Find where the given text appears and provide that cell's center as [x, y] coordinate. 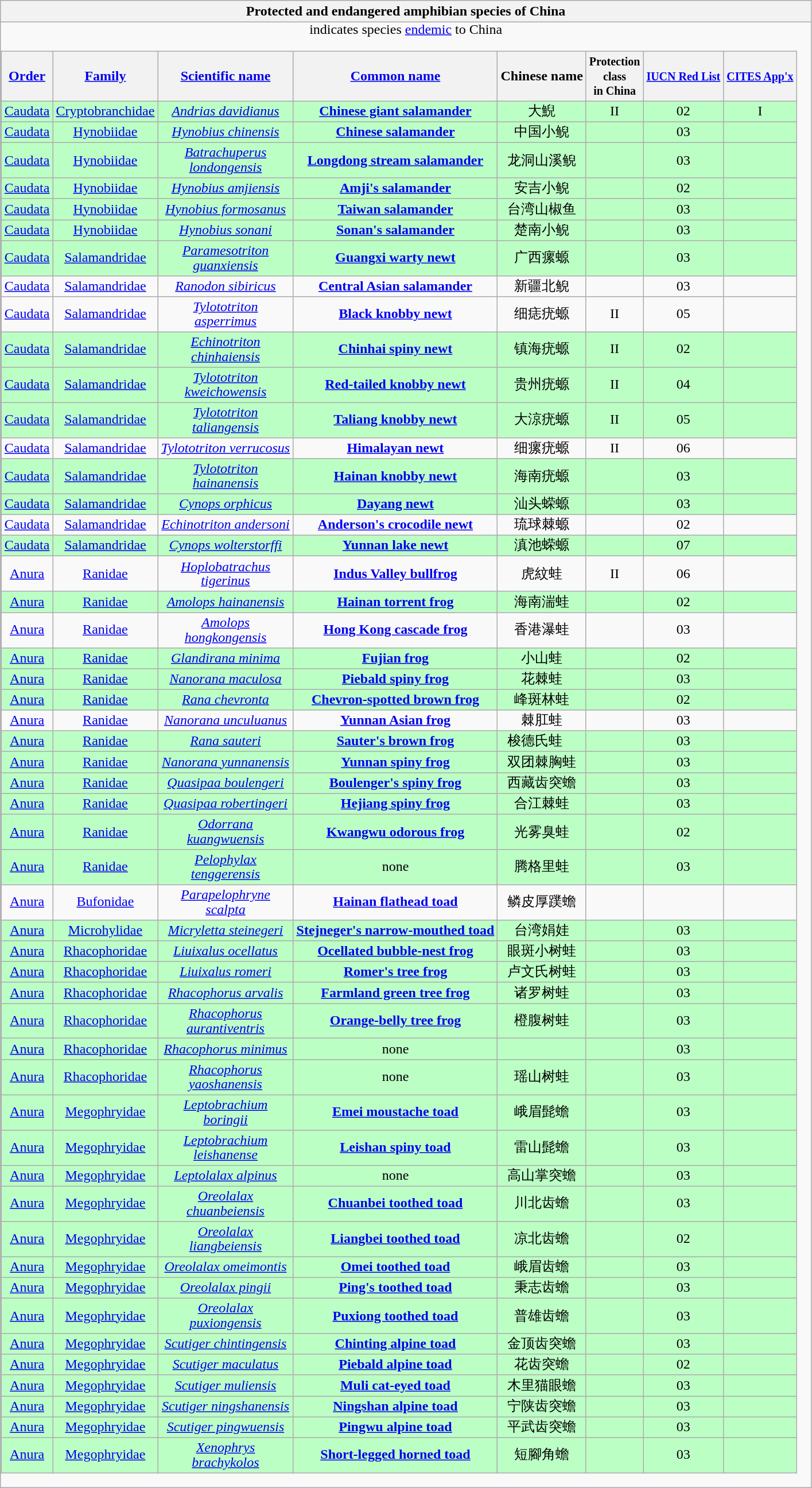
Echinotriton chinhaiensis [226, 349]
Oreolalax puxiongensis [226, 1316]
Liuixalus ocellatus [226, 951]
Guangxi warty newt [395, 258]
Farmland green tree frog [395, 993]
Himalayan newt [395, 448]
Chuanbei toothed toad [395, 1203]
Scutiger ningshanensis [226, 1406]
西藏齿突蟾 [542, 783]
Chinese salamander [395, 132]
滇池蝾螈 [542, 546]
合江棘蛙 [542, 804]
Liangbei toothed toad [395, 1239]
光雾臭蛙 [542, 831]
Scutiger chintingensis [226, 1344]
楚南小鲵 [542, 230]
大涼疣螈 [542, 420]
Order [27, 77]
Chinese name [542, 77]
高山掌突蟾 [542, 1176]
Micryletta steinegeri [226, 930]
双团棘胸蛙 [542, 762]
Cynops orphicus [226, 504]
金顶齿突蟾 [542, 1344]
琉球棘螈 [542, 525]
Amolops hongkongensis [226, 630]
Quasipaa robertingeri [226, 804]
Microhylidae [106, 930]
Dayang newt [395, 504]
峨眉齿蟾 [542, 1267]
Andrias davidianus [226, 111]
Tylototriton verrucosus [226, 448]
Tylototriton kweichowensis [226, 385]
Emei moustache toad [395, 1113]
Pingwu alpine toad [395, 1427]
Hainan torrent frog [395, 602]
汕头蝾螈 [542, 504]
秉志齿蟾 [542, 1288]
峰斑林蛙 [542, 700]
Rana chevronta [226, 700]
Echinotriton andersoni [226, 525]
Hynobius chinensis [226, 132]
Red-tailed knobby newt [395, 385]
瑶山树蛙 [542, 1077]
Piebald alpine toad [395, 1365]
Anderson's crocodile newt [395, 525]
Chinhai spiny newt [395, 349]
Rhacophorus minimus [226, 1049]
Bufonidae [106, 902]
Tylototriton hainanensis [226, 476]
07 [683, 546]
Ningshan alpine toad [395, 1406]
海南湍蛙 [542, 602]
Sonan's salamander [395, 230]
Family [106, 77]
花齿突蟾 [542, 1365]
Kwangwu odorous frog [395, 831]
04 [683, 385]
Cryptobranchidae [106, 111]
Hong Kong cascade frog [395, 630]
CITES App'x [760, 77]
Oreolalax chuanbeiensis [226, 1203]
Puxiong toothed toad [395, 1316]
普雄齿蟾 [542, 1316]
Boulenger's spiny frog [395, 783]
海南疣螈 [542, 476]
Muli cat-eyed toad [395, 1385]
眼斑小树蛙 [542, 951]
Tylototriton taliangensis [226, 420]
Indus Valley bullfrog [395, 574]
Rhacophorus arvalis [226, 993]
Parapelophryne scalpta [226, 902]
Sauter's brown frog [395, 741]
台湾娟娃 [542, 930]
Leptobrachium boringii [226, 1113]
Fujian frog [395, 658]
Protectionclassin China [615, 77]
Oreolalax omeimontis [226, 1267]
腾格里蛙 [542, 867]
Leptobrachium leishanense [226, 1147]
诸罗树蛙 [542, 993]
凉北齿蟾 [542, 1239]
大鯢 [542, 111]
龙洞山溪鲵 [542, 161]
雷山髭蟾 [542, 1147]
Xenophrys brachykolos [226, 1455]
Short-legged horned toad [395, 1455]
Hainan knobby newt [395, 476]
Rhacophorus yaoshanensis [226, 1077]
Common name [395, 77]
Chevron-spotted brown frog [395, 700]
橙腹树蛙 [542, 1021]
镇海疣螈 [542, 349]
Piebald spiny frog [395, 679]
Hynobius formosanus [226, 209]
短腳角蟾 [542, 1455]
川北齿蟾 [542, 1203]
Rhacophorus aurantiventris [226, 1021]
Scutiger pingwuensis [226, 1427]
贵州疣螈 [542, 385]
Paramesotriton guanxiensis [226, 258]
Cynops wolterstorffi [226, 546]
虎紋蛙 [542, 574]
香港瀑蛙 [542, 630]
Oreolalax liangbeiensis [226, 1239]
Taliang knobby newt [395, 420]
Nanorana maculosa [226, 679]
Leishan spiny toad [395, 1147]
Scientific name [226, 77]
峨眉髭蟾 [542, 1113]
Batrachuperus londongensis [226, 161]
Taiwan salamander [395, 209]
平武齿突蟾 [542, 1427]
Ping's toothed toad [395, 1288]
Quasipaa boulengeri [226, 783]
花棘蛙 [542, 679]
梭德氏蛙 [542, 741]
安吉小鲵 [542, 188]
Hainan flathead toad [395, 902]
Longdong stream salamander [395, 161]
小山蛙 [542, 658]
中国小鲵 [542, 132]
Black knobby newt [395, 315]
广西瘰螈 [542, 258]
Liuixalus romeri [226, 972]
Oreolalax pingii [226, 1288]
台湾山椒鱼 [542, 209]
Pelophylax tenggerensis [226, 867]
木里猫眼蟾 [542, 1385]
Hejiang spiny frog [395, 804]
棘肛蛙 [542, 720]
Stejneger's narrow-mouthed toad [395, 930]
Chinese giant salamander [395, 111]
Central Asian salamander [395, 286]
Protected and endangered amphibian species of China [406, 11]
Ocellated bubble-nest frog [395, 951]
Romer's tree frog [395, 972]
Scutiger muliensis [226, 1385]
Hynobius amjiensis [226, 188]
细瘰疣螈 [542, 448]
鳞皮厚蹼蟾 [542, 902]
卢文氏树蛙 [542, 972]
宁陕齿突蟾 [542, 1406]
Nanorana unculuanus [226, 720]
Yunnan spiny frog [395, 762]
Odorrana kuangwuensis [226, 831]
Orange-belly tree frog [395, 1021]
Omei toothed toad [395, 1267]
Scutiger maculatus [226, 1365]
Hoplobatrachus tigerinus [226, 574]
Tylototriton asperrimus [226, 315]
Leptolalax alpinus [226, 1176]
新疆北鲵 [542, 286]
Nanorana yunnanensis [226, 762]
细痣疣螈 [542, 315]
Amolops hainanensis [226, 602]
Yunnan Asian frog [395, 720]
Chinting alpine toad [395, 1344]
Rana sauteri [226, 741]
Yunnan lake newt [395, 546]
Hynobius sonani [226, 230]
Glandirana minima [226, 658]
Amji's salamander [395, 188]
I [760, 111]
Ranodon sibiricus [226, 286]
IUCN Red List [683, 77]
